Capture the cell that displays the provided text and extract its [x, y] central coordinate. 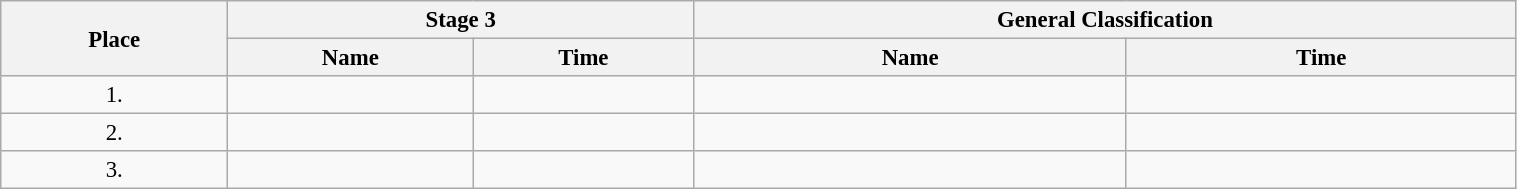
Stage 3 [461, 20]
3. [114, 170]
Place [114, 38]
1. [114, 95]
2. [114, 133]
General Classification [1105, 20]
